Determine the [X, Y] coordinate at the center of the cell enclosing the given text.  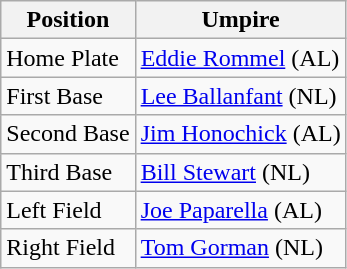
First Base [68, 96]
Position [68, 20]
Jim Honochick (AL) [240, 134]
Second Base [68, 134]
Eddie Rommel (AL) [240, 58]
Lee Ballanfant (NL) [240, 96]
Tom Gorman (NL) [240, 248]
Umpire [240, 20]
Home Plate [68, 58]
Right Field [68, 248]
Joe Paparella (AL) [240, 210]
Third Base [68, 172]
Left Field [68, 210]
Bill Stewart (NL) [240, 172]
